Pinpoint the cell where the given text exists, returning its (x, y) midpoint coordinate. 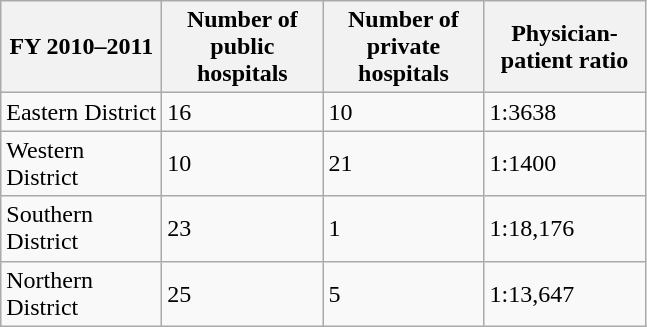
1:18,176 (564, 228)
1 (404, 228)
Western District (82, 164)
Physician-patient ratio (564, 47)
16 (242, 112)
1:13,647 (564, 294)
1:3638 (564, 112)
21 (404, 164)
25 (242, 294)
5 (404, 294)
23 (242, 228)
Eastern District (82, 112)
Number of private hospitals (404, 47)
Northern District (82, 294)
Southern District (82, 228)
Number of public hospitals (242, 47)
FY 2010–2011 (82, 47)
1:1400 (564, 164)
